Search for the cell housing the specified text and yield its [X, Y] center coordinate. 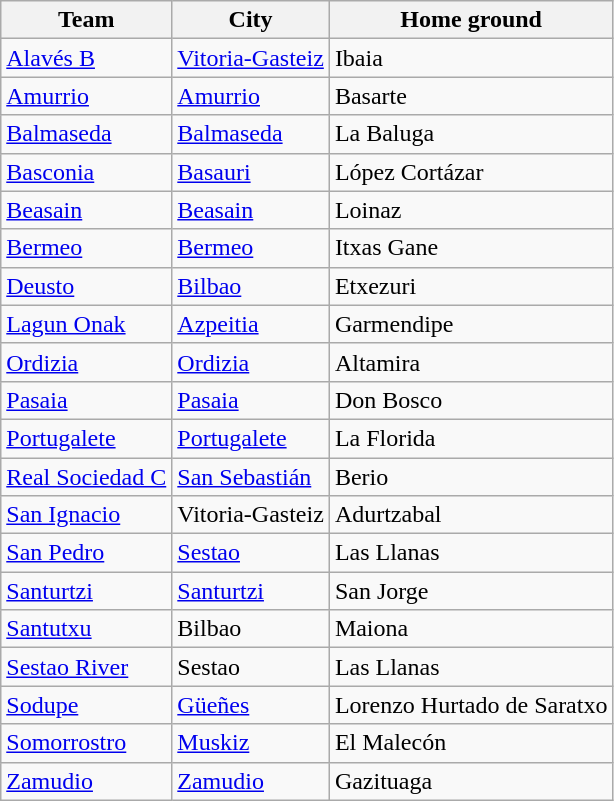
López Cortázar [471, 172]
City [251, 20]
Somorrostro [86, 743]
Muskiz [251, 743]
Basauri [251, 172]
Lorenzo Hurtado de Saratxo [471, 705]
La Baluga [471, 134]
Deusto [86, 286]
Güeñes [251, 705]
San Ignacio [86, 515]
San Sebastián [251, 477]
Altamira [471, 362]
Berio [471, 477]
El Malecón [471, 743]
Loinaz [471, 210]
Real Sociedad C [86, 477]
Basconia [86, 172]
Sestao River [86, 667]
Garmendipe [471, 324]
Lagun Onak [86, 324]
La Florida [471, 438]
Santutxu [86, 629]
Don Bosco [471, 400]
San Pedro [86, 553]
San Jorge [471, 591]
Sodupe [86, 705]
Etxezuri [471, 286]
Alavés B [86, 58]
Azpeitia [251, 324]
Team [86, 20]
Gazituaga [471, 781]
Ibaia [471, 58]
Itxas Gane [471, 248]
Basarte [471, 96]
Maiona [471, 629]
Adurtzabal [471, 515]
Home ground [471, 20]
